Locate the cell with the specified text and output its [x, y] center coordinate. 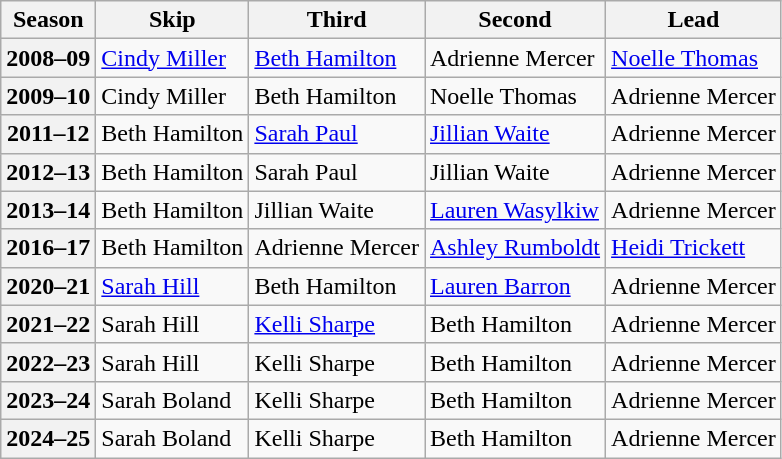
Third [337, 20]
Lauren Wasylkiw [514, 210]
2024–25 [48, 438]
2011–12 [48, 134]
Skip [172, 20]
2016–17 [48, 248]
2013–14 [48, 210]
Heidi Trickett [694, 248]
Season [48, 20]
Ashley Rumboldt [514, 248]
Second [514, 20]
2021–22 [48, 324]
2008–09 [48, 58]
2012–13 [48, 172]
2023–24 [48, 400]
Lauren Barron [514, 286]
2022–23 [48, 362]
2020–21 [48, 286]
2009–10 [48, 96]
Lead [694, 20]
